From the cell containing the given text, extract its center point as [x, y] coordinate. 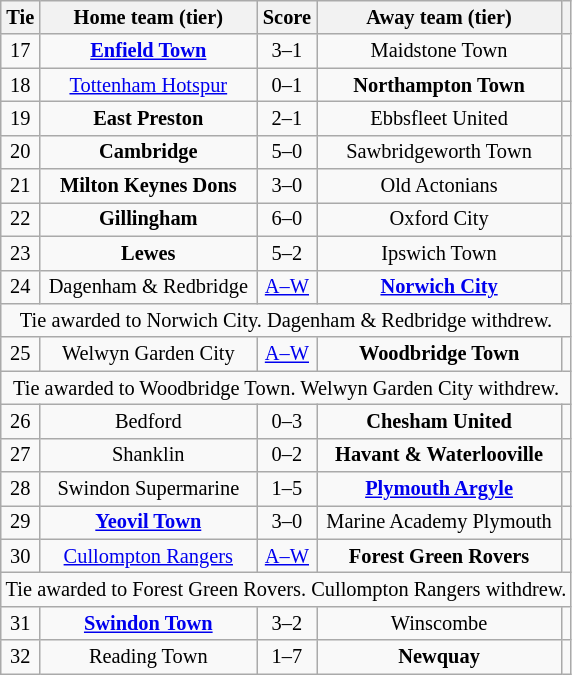
East Preston [148, 118]
Dagenham & Redbridge [148, 287]
Tie awarded to Forest Green Rovers. Cullompton Rangers withdrew. [286, 589]
Forest Green Rovers [439, 556]
Havant & Waterlooville [439, 455]
Swindon Town [148, 623]
Away team (tier) [439, 17]
22 [20, 219]
Welwyn Garden City [148, 354]
Ebbsfleet United [439, 118]
0–2 [287, 455]
Plymouth Argyle [439, 489]
23 [20, 253]
Yeovil Town [148, 522]
Chesham United [439, 421]
19 [20, 118]
30 [20, 556]
27 [20, 455]
0–3 [287, 421]
1–5 [287, 489]
Newquay [439, 657]
Ipswich Town [439, 253]
Sawbridgeworth Town [439, 152]
Swindon Supermarine [148, 489]
Shanklin [148, 455]
Tie [20, 17]
25 [20, 354]
17 [20, 51]
0–1 [287, 85]
Woodbridge Town [439, 354]
Bedford [148, 421]
26 [20, 421]
6–0 [287, 219]
Tie awarded to Woodbridge Town. Welwyn Garden City withdrew. [286, 388]
Tottenham Hotspur [148, 85]
3–1 [287, 51]
Score [287, 17]
Tie awarded to Norwich City. Dagenham & Redbridge withdrew. [286, 320]
Milton Keynes Dons [148, 186]
3–2 [287, 623]
Home team (tier) [148, 17]
Enfield Town [148, 51]
29 [20, 522]
21 [20, 186]
Reading Town [148, 657]
Lewes [148, 253]
1–7 [287, 657]
Cullompton Rangers [148, 556]
Winscombe [439, 623]
Old Actonians [439, 186]
28 [20, 489]
Cambridge [148, 152]
Gillingham [148, 219]
Northampton Town [439, 85]
Norwich City [439, 287]
5–2 [287, 253]
5–0 [287, 152]
32 [20, 657]
20 [20, 152]
Marine Academy Plymouth [439, 522]
Maidstone Town [439, 51]
2–1 [287, 118]
18 [20, 85]
31 [20, 623]
24 [20, 287]
Oxford City [439, 219]
